Output the [x, y] coordinate of the center of the cell containing the given text.  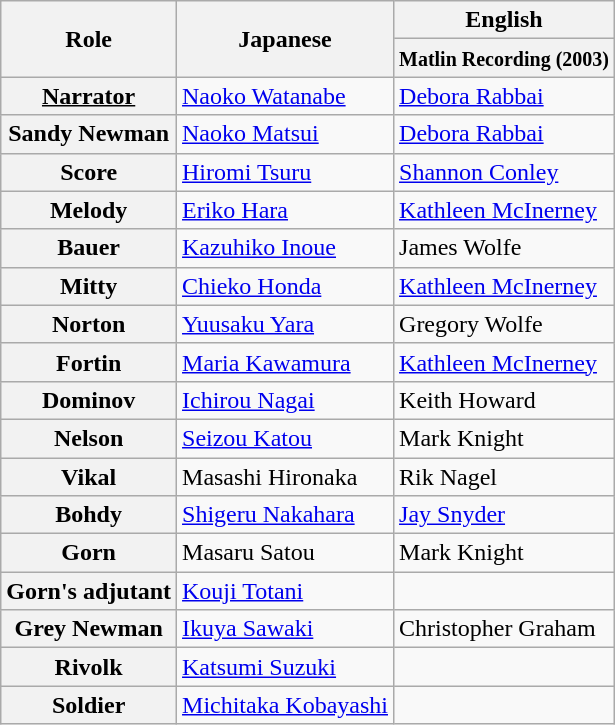
Ikuya Sawaki [286, 629]
Naoko Watanabe [286, 96]
Score [89, 172]
Matlin Recording (2003) [504, 58]
Role [89, 39]
Bohdy [89, 515]
Michitaka Kobayashi [286, 705]
Jay Snyder [504, 515]
Grey Newman [89, 629]
Gorn's adjutant [89, 591]
Shannon Conley [504, 172]
Kouji Totani [286, 591]
Yuusaku Yara [286, 324]
Nelson [89, 438]
Rivolk [89, 667]
Naoko Matsui [286, 134]
Gorn [89, 553]
Christopher Graham [504, 629]
Masashi Hironaka [286, 477]
James Wolfe [504, 248]
Bauer [89, 248]
Narrator [89, 96]
Soldier [89, 705]
Dominov [89, 400]
Gregory Wolfe [504, 324]
Rik Nagel [504, 477]
Eriko Hara [286, 210]
Katsumi Suzuki [286, 667]
English [504, 20]
Mitty [89, 286]
Hiromi Tsuru [286, 172]
Ichirou Nagai [286, 400]
Shigeru Nakahara [286, 515]
Fortin [89, 362]
Norton [89, 324]
Seizou Katou [286, 438]
Vikal [89, 477]
Maria Kawamura [286, 362]
Sandy Newman [89, 134]
Melody [89, 210]
Keith Howard [504, 400]
Chieko Honda [286, 286]
Masaru Satou [286, 553]
Kazuhiko Inoue [286, 248]
Japanese [286, 39]
